Provide the [x, y] coordinate of the cell's center where the given text is located.  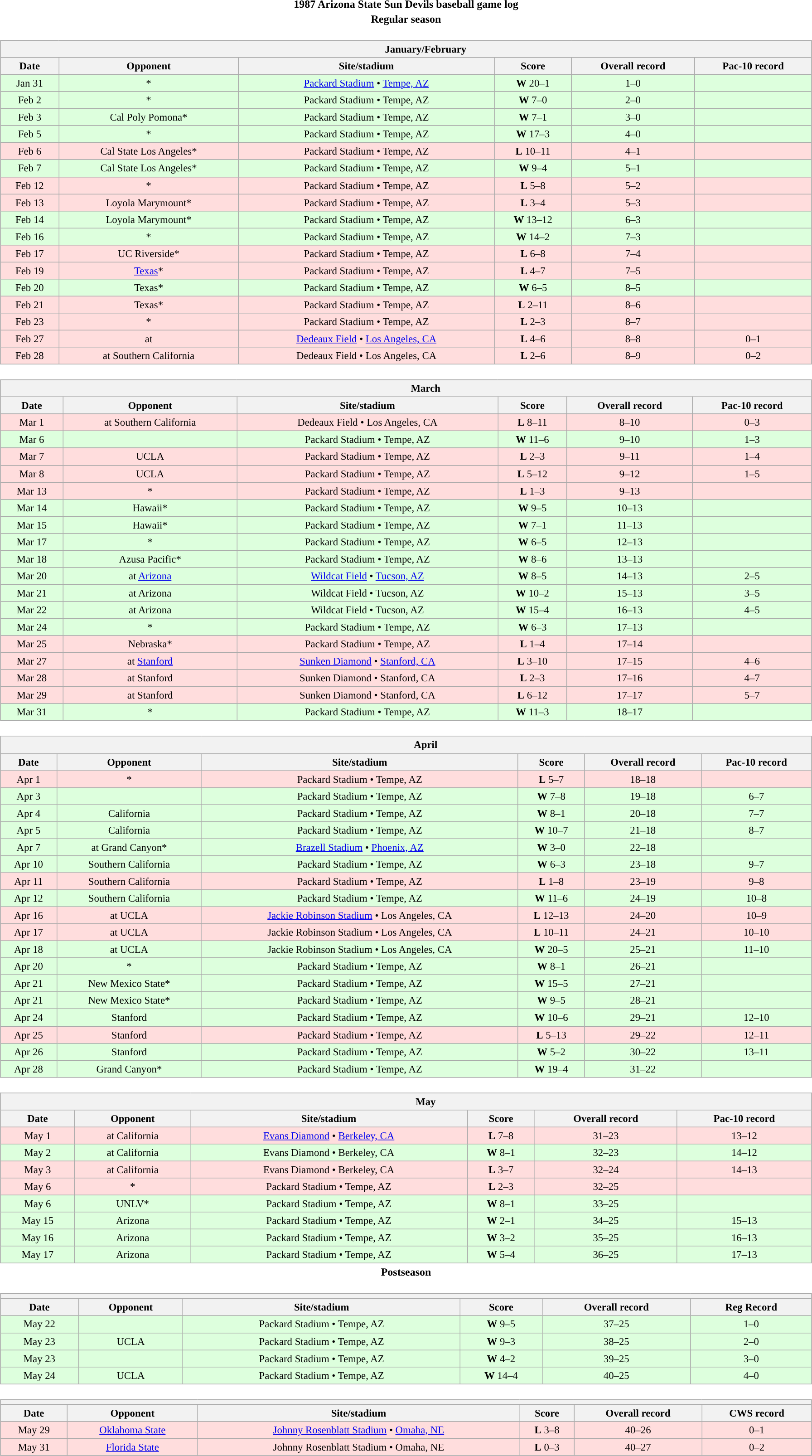
9–12 [630, 474]
17–16 [630, 678]
8–5 [633, 288]
29–22 [643, 1035]
Mar 14 [32, 508]
May 17 [38, 1255]
May 3 [38, 1170]
Mar 24 [32, 627]
12–13 [630, 542]
L 7–8 [501, 1136]
Apr 18 [29, 950]
L 5–8 [533, 185]
Mar 25 [32, 644]
14–12 [744, 1153]
1–3 [752, 440]
34–25 [605, 1221]
32–24 [605, 1170]
Apr 28 [29, 1069]
9–13 [630, 491]
Feb 13 [30, 203]
1–4 [752, 456]
Mar 28 [32, 678]
29–21 [643, 1018]
13–12 [744, 1136]
W 8–6 [532, 559]
33–25 [605, 1204]
27–21 [643, 984]
17–17 [630, 695]
W 10–7 [551, 830]
Mar 17 [32, 542]
W 15–5 [551, 984]
W 15–4 [532, 610]
May 29 [34, 1430]
5–3 [633, 203]
L 5–12 [532, 474]
Feb 23 [30, 322]
L 3–7 [501, 1170]
Feb 2 [30, 100]
W 9–3 [501, 1341]
W 5–4 [501, 1255]
Feb 20 [30, 288]
Azusa Pacific* [150, 559]
W 3–2 [501, 1238]
20–18 [643, 813]
26–21 [643, 966]
L 2–6 [533, 356]
Mar 29 [32, 695]
24–21 [643, 932]
23–18 [643, 864]
Oklahoma State [132, 1430]
5–2 [633, 185]
L 3–4 [533, 203]
11–10 [756, 950]
L 4–7 [533, 271]
7–4 [633, 253]
Feb 7 [30, 168]
31–22 [643, 1069]
31–23 [605, 1136]
8–8 [633, 339]
Mar 22 [32, 610]
W 14–4 [501, 1375]
January/February [406, 49]
Apr 5 [29, 830]
W 3–0 [551, 847]
March [406, 388]
9–7 [756, 864]
Mar 7 [32, 456]
L 0–3 [547, 1447]
L 12–13 [551, 915]
12–11 [756, 1035]
8–6 [633, 305]
Apr 25 [29, 1035]
8–9 [633, 356]
W 8–5 [532, 576]
Feb 16 [30, 237]
13–11 [756, 1052]
Apr 10 [29, 864]
6–3 [633, 219]
Nebraska* [150, 644]
May 1 [38, 1136]
8–10 [630, 422]
Grand Canyon* [129, 1069]
W 4–2 [501, 1359]
May 15 [38, 1221]
Mar 21 [32, 593]
13–13 [630, 559]
24–20 [643, 915]
UC Riverside* [149, 253]
W 11–3 [532, 712]
4–6 [752, 661]
May [406, 1102]
Apr 1 [29, 779]
CWS record [757, 1413]
Mar 27 [32, 661]
W 19–4 [551, 1069]
Mar 31 [32, 712]
4–7 [752, 678]
W 9–4 [533, 168]
Feb 12 [30, 185]
L 1–8 [551, 881]
32–25 [605, 1187]
37–25 [616, 1324]
Feb 5 [30, 134]
10–8 [756, 898]
Reg Record [751, 1307]
24–19 [643, 898]
W 7–0 [533, 100]
Florida State [132, 1447]
Apr 16 [29, 915]
Feb 21 [30, 305]
28–21 [643, 1000]
Mar 8 [32, 474]
12–10 [756, 1018]
7–5 [633, 271]
Jan 31 [30, 83]
9–11 [630, 456]
W 10–2 [532, 593]
4–1 [633, 151]
Feb 6 [30, 151]
6–7 [756, 796]
Feb 17 [30, 253]
39–25 [616, 1359]
10–13 [630, 508]
Apr 26 [29, 1052]
L 1–4 [532, 644]
April [406, 745]
5–1 [633, 168]
40–25 [616, 1375]
5–7 [752, 695]
Mar 18 [32, 559]
L 3–10 [532, 661]
May 24 [39, 1375]
21–18 [643, 830]
18–18 [643, 779]
1–5 [752, 474]
4–5 [752, 610]
17–14 [630, 644]
25–21 [643, 950]
2–5 [752, 576]
10–9 [756, 915]
L 6–12 [532, 695]
Mar 6 [32, 440]
Cal Poly Pomona* [149, 117]
17–15 [630, 661]
W 17–3 [533, 134]
9–10 [630, 440]
22–18 [643, 847]
May 2 [38, 1153]
L 5–7 [551, 779]
at Grand Canyon* [129, 847]
L 5–13 [551, 1035]
3–5 [752, 593]
Apr 3 [29, 796]
L 8–11 [532, 422]
10–10 [756, 932]
38–25 [616, 1341]
W 13–12 [533, 219]
7–3 [633, 237]
Feb 28 [30, 356]
19–18 [643, 796]
L 3–8 [547, 1430]
Mar 13 [32, 491]
May 22 [39, 1324]
W 14–2 [533, 237]
L 2–11 [533, 305]
W 7–8 [551, 796]
Apr 12 [29, 898]
40–27 [638, 1447]
W 10–6 [551, 1018]
Feb 27 [30, 339]
9–8 [756, 881]
30–22 [643, 1052]
L 4–6 [533, 339]
Apr 7 [29, 847]
at [149, 339]
L 6–8 [533, 253]
Brazell Stadium • Phoenix, AZ [360, 847]
35–25 [605, 1238]
Apr 24 [29, 1018]
Apr 17 [29, 932]
23–19 [643, 881]
40–26 [638, 1430]
L 1–3 [532, 491]
11–13 [630, 525]
May 31 [34, 1447]
W 20–5 [551, 950]
Apr 4 [29, 813]
Mar 15 [32, 525]
7–7 [756, 813]
36–25 [605, 1255]
32–23 [605, 1153]
May 16 [38, 1238]
Feb 19 [30, 271]
W 20–1 [533, 83]
Apr 11 [29, 881]
W 5–2 [551, 1052]
18–17 [630, 712]
0–3 [752, 422]
Feb 14 [30, 219]
Mar 1 [32, 422]
Mar 20 [32, 576]
W 2–1 [501, 1221]
Feb 3 [30, 117]
UNLV* [132, 1204]
Apr 20 [29, 966]
